Provide the (X, Y) coordinate of the cell's center where the given text is located.  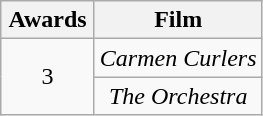
Film (178, 20)
Awards (48, 20)
3 (48, 77)
The Orchestra (178, 96)
Carmen Curlers (178, 58)
